Identify which cell holds the provided text, then report its (X, Y) central coordinate. 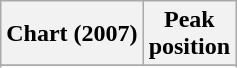
Peak position (189, 34)
Chart (2007) (72, 34)
